Pinpoint the cell where the given text exists, returning its (x, y) midpoint coordinate. 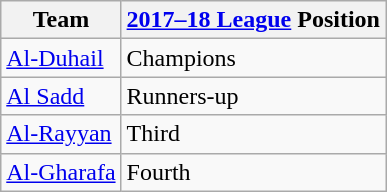
Fourth (253, 172)
Al-Rayyan (61, 134)
Al Sadd (61, 96)
2017–18 League Position (253, 20)
Third (253, 134)
Team (61, 20)
Al-Gharafa (61, 172)
Runners-up (253, 96)
Al-Duhail (61, 58)
Champions (253, 58)
